Return the [x, y] coordinate for the center point of the cell that contains the specified text.  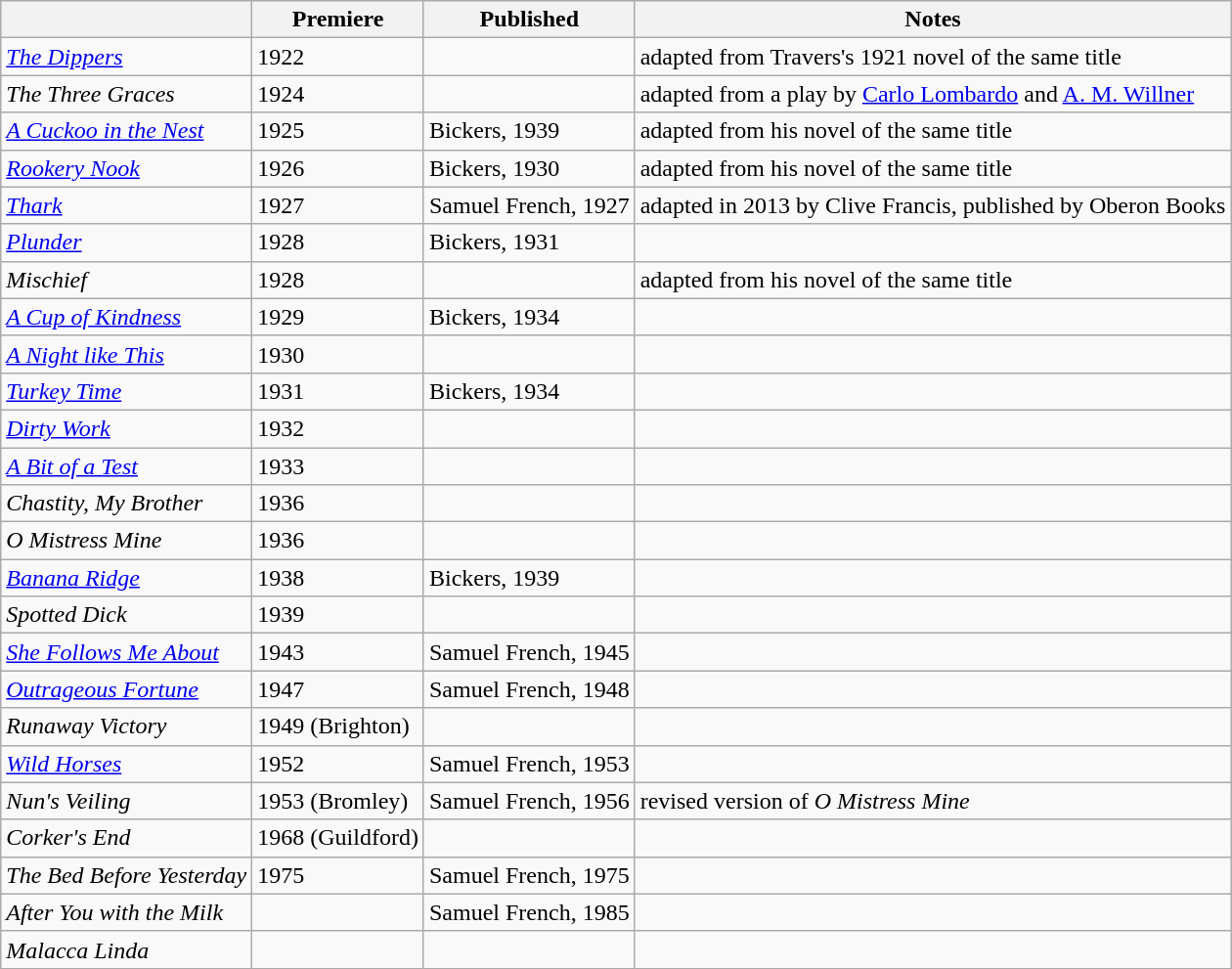
Samuel French, 1953 [529, 764]
1929 [338, 317]
Nun's Veiling [127, 801]
adapted in 2013 by Clive Francis, published by Oberon Books [933, 205]
1922 [338, 57]
She Follows Me About [127, 652]
1949 (Brighton) [338, 727]
A Night like This [127, 354]
1968 (Guildford) [338, 838]
Spotted Dick [127, 615]
1924 [338, 94]
Samuel French, 1927 [529, 205]
Mischief [127, 280]
1953 (Bromley) [338, 801]
Notes [933, 20]
Plunder [127, 242]
revised version of O Mistress Mine [933, 801]
After You with the Milk [127, 912]
Wild Horses [127, 764]
Bickers, 1931 [529, 242]
1932 [338, 428]
Thark [127, 205]
A Cup of Kindness [127, 317]
Samuel French, 1985 [529, 912]
A Cuckoo in the Nest [127, 131]
1925 [338, 131]
Premiere [338, 20]
The Dippers [127, 57]
Banana Ridge [127, 578]
1927 [338, 205]
1933 [338, 466]
Bickers, 1930 [529, 168]
O Mistress Mine [127, 541]
Samuel French, 1975 [529, 875]
Corker's End [127, 838]
1931 [338, 391]
Turkey Time [127, 391]
1930 [338, 354]
adapted from Travers's 1921 novel of the same title [933, 57]
The Three Graces [127, 94]
Samuel French, 1956 [529, 801]
A Bit of a Test [127, 466]
1939 [338, 615]
Published [529, 20]
1975 [338, 875]
The Bed Before Yesterday [127, 875]
Samuel French, 1945 [529, 652]
1926 [338, 168]
Samuel French, 1948 [529, 689]
Chastity, My Brother [127, 504]
adapted from a play by Carlo Lombardo and A. M. Willner [933, 94]
1952 [338, 764]
Outrageous Fortune [127, 689]
Runaway Victory [127, 727]
1947 [338, 689]
Dirty Work [127, 428]
1943 [338, 652]
1938 [338, 578]
Rookery Nook [127, 168]
Malacca Linda [127, 949]
